From the cell containing the given text, extract its center point as (X, Y) coordinate. 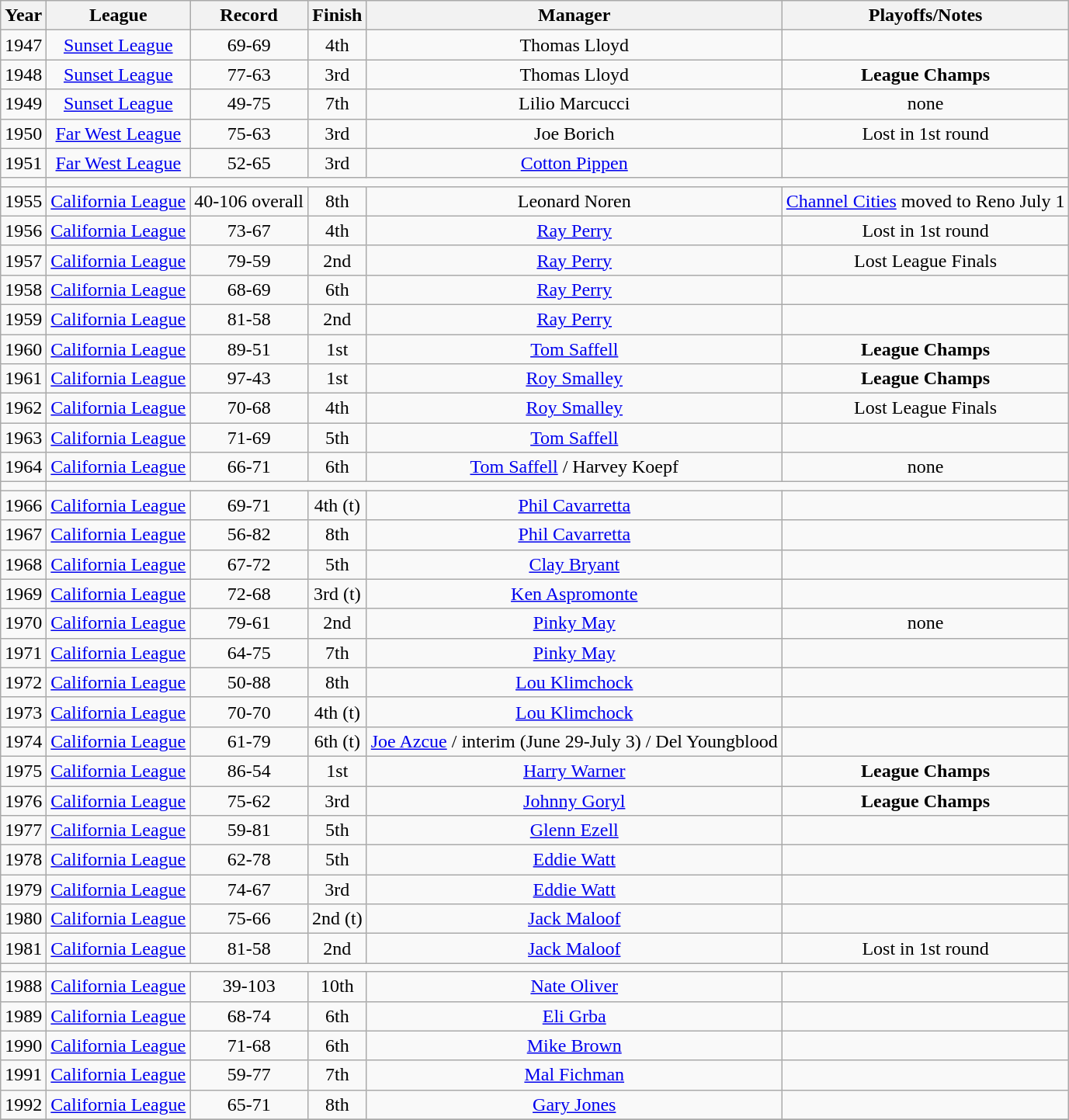
97-43 (249, 379)
70-68 (249, 408)
1956 (23, 231)
1962 (23, 408)
Harry Warner (574, 771)
1947 (23, 45)
79-59 (249, 260)
56-82 (249, 535)
1957 (23, 260)
Manager (574, 16)
75-62 (249, 800)
89-51 (249, 348)
Cotton Pippen (574, 163)
Eli Grba (574, 1016)
68-69 (249, 290)
1973 (23, 712)
1970 (23, 623)
49-75 (249, 104)
1977 (23, 830)
Leonard Noren (574, 201)
52-65 (249, 163)
1969 (23, 594)
1968 (23, 564)
2nd (t) (337, 919)
1964 (23, 467)
Tom Saffell / Harvey Koepf (574, 467)
59-81 (249, 830)
70-70 (249, 712)
74-67 (249, 889)
77-63 (249, 75)
Lilio Marcucci (574, 104)
1979 (23, 889)
1948 (23, 75)
1981 (23, 948)
1966 (23, 505)
Joe Azcue / interim (June 29-July 3) / Del Youngblood (574, 741)
1972 (23, 682)
1991 (23, 1075)
79-61 (249, 623)
1949 (23, 104)
1951 (23, 163)
1990 (23, 1045)
75-66 (249, 919)
73-67 (249, 231)
Record (249, 16)
1958 (23, 290)
1978 (23, 860)
1976 (23, 800)
Finish (337, 16)
69-71 (249, 505)
1959 (23, 319)
1971 (23, 653)
86-54 (249, 771)
Mal Fichman (574, 1075)
Ken Aspromonte (574, 594)
71-68 (249, 1045)
League (118, 16)
67-72 (249, 564)
72-68 (249, 594)
1963 (23, 438)
1988 (23, 987)
1980 (23, 919)
40-106 overall (249, 201)
68-74 (249, 1016)
1961 (23, 379)
1974 (23, 741)
62-78 (249, 860)
64-75 (249, 653)
1955 (23, 201)
6th (t) (337, 741)
10th (337, 987)
66-71 (249, 467)
Glenn Ezell (574, 830)
3rd (t) (337, 594)
1992 (23, 1104)
Joe Borich (574, 133)
69-69 (249, 45)
Year (23, 16)
Clay Bryant (574, 564)
Gary Jones (574, 1104)
65-71 (249, 1104)
1989 (23, 1016)
59-77 (249, 1075)
Playoffs/Notes (925, 16)
Channel Cities moved to Reno July 1 (925, 201)
1967 (23, 535)
1960 (23, 348)
1975 (23, 771)
39-103 (249, 987)
Mike Brown (574, 1045)
Nate Oliver (574, 987)
Johnny Goryl (574, 800)
1950 (23, 133)
50-88 (249, 682)
71-69 (249, 438)
61-79 (249, 741)
75-63 (249, 133)
